From the cell containing the given text, extract its center point as [X, Y] coordinate. 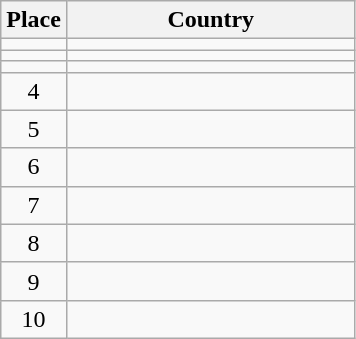
9 [34, 281]
4 [34, 91]
6 [34, 167]
8 [34, 243]
Country [210, 20]
Place [34, 20]
7 [34, 205]
10 [34, 319]
5 [34, 129]
